Locate the cell with the specified text and output its (X, Y) center coordinate. 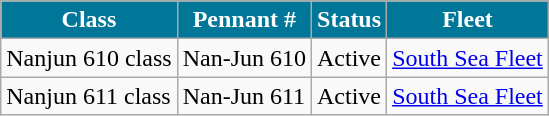
Nan-Jun 610 (244, 58)
Status (350, 20)
Nan-Jun 611 (244, 96)
Fleet (468, 20)
Nanjun 611 class (89, 96)
Nanjun 610 class (89, 58)
Class (89, 20)
Pennant # (244, 20)
